Pinpoint the cell where the given text exists, returning its (X, Y) midpoint coordinate. 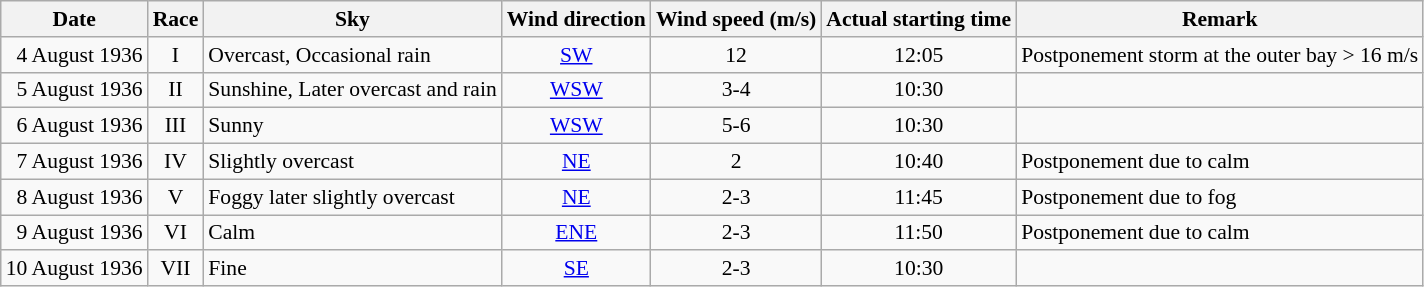
7 August 1936 (74, 162)
Calm (352, 233)
Wind speed (m/s) (736, 19)
10 August 1936 (74, 269)
Overcast, Occasional rain (352, 55)
10:40 (918, 162)
Postponement storm at the outer bay > 16 m/s (1220, 55)
II (176, 90)
VI (176, 233)
III (176, 126)
6 August 1936 (74, 126)
5-6 (736, 126)
IV (176, 162)
8 August 1936 (74, 197)
Actual starting time (918, 19)
2 (736, 162)
5 August 1936 (74, 90)
Slightly overcast (352, 162)
VII (176, 269)
Wind direction (576, 19)
11:50 (918, 233)
Sky (352, 19)
Postponement due to fog (1220, 197)
4 August 1936 (74, 55)
I (176, 55)
11:45 (918, 197)
Race (176, 19)
9 August 1936 (74, 233)
V (176, 197)
Remark (1220, 19)
Date (74, 19)
Fine (352, 269)
Sunny (352, 126)
12 (736, 55)
12:05 (918, 55)
3-4 (736, 90)
Sunshine, Later overcast and rain (352, 90)
Foggy later slightly overcast (352, 197)
ENE (576, 233)
SW (576, 55)
SE (576, 269)
